Extract the (X, Y) coordinate from the center of the cell holding the provided text.  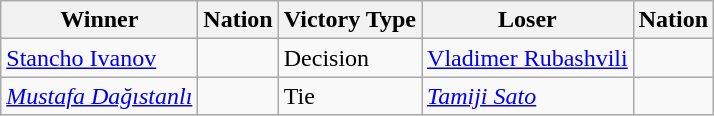
Loser (528, 20)
Tamiji Sato (528, 96)
Decision (350, 58)
Mustafa Dağıstanlı (100, 96)
Winner (100, 20)
Tie (350, 96)
Stancho Ivanov (100, 58)
Victory Type (350, 20)
Vladimer Rubashvili (528, 58)
